Output the [x, y] coordinate of the center of the cell containing the given text.  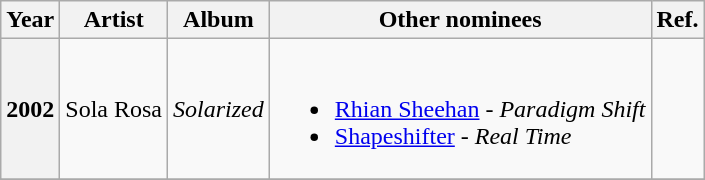
Album [219, 20]
Year [30, 20]
Ref. [678, 20]
Other nominees [460, 20]
Sola Rosa [114, 109]
2002 [30, 109]
Solarized [219, 109]
Artist [114, 20]
Rhian Sheehan - Paradigm ShiftShapeshifter - Real Time [460, 109]
